Determine the (X, Y) coordinate at the center of the cell enclosing the given text.  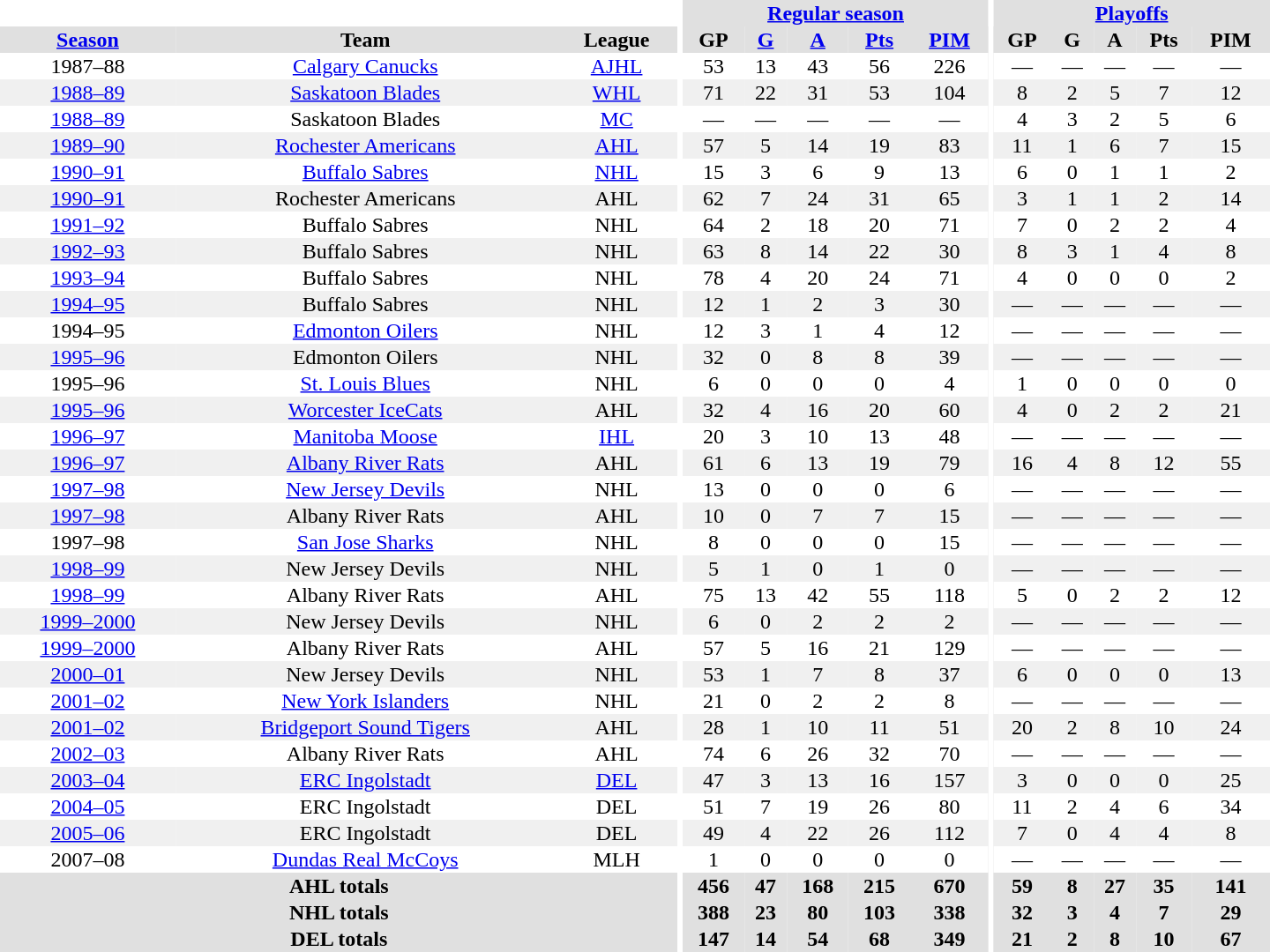
St. Louis Blues (365, 383)
2003–04 (88, 780)
103 (879, 912)
Worcester IceCats (365, 410)
349 (949, 939)
35 (1164, 886)
2000–01 (88, 674)
1991–92 (88, 225)
157 (949, 780)
61 (713, 463)
WHL (617, 93)
34 (1231, 807)
Season (88, 40)
215 (879, 886)
League (617, 40)
Playoffs (1132, 13)
18 (818, 225)
23 (766, 912)
64 (713, 225)
DEL totals (339, 939)
2004–05 (88, 807)
28 (713, 727)
1993–94 (88, 278)
MLH (617, 859)
Regular season (836, 13)
42 (818, 595)
78 (713, 278)
62 (713, 198)
48 (949, 436)
168 (818, 886)
74 (713, 754)
37 (949, 674)
112 (949, 833)
2002–03 (88, 754)
San Jose Sharks (365, 542)
226 (949, 66)
1987–88 (88, 66)
Team (365, 40)
456 (713, 886)
9 (879, 172)
68 (879, 939)
Manitoba Moose (365, 436)
63 (713, 251)
AHL totals (339, 886)
67 (1231, 939)
2005–06 (88, 833)
2007–08 (88, 859)
IHL (617, 436)
Calgary Canucks (365, 66)
39 (949, 357)
75 (713, 595)
MC (617, 119)
147 (713, 939)
49 (713, 833)
Bridgeport Sound Tigers (365, 727)
27 (1115, 886)
NHL totals (339, 912)
New York Islanders (365, 701)
AJHL (617, 66)
Dundas Real McCoys (365, 859)
1989–90 (88, 145)
25 (1231, 780)
54 (818, 939)
56 (879, 66)
670 (949, 886)
79 (949, 463)
83 (949, 145)
1992–93 (88, 251)
29 (1231, 912)
104 (949, 93)
141 (1231, 886)
118 (949, 595)
70 (949, 754)
129 (949, 648)
59 (1021, 886)
65 (949, 198)
388 (713, 912)
43 (818, 66)
338 (949, 912)
60 (949, 410)
